Return the [x, y] coordinate for the center point of the cell that contains the specified text.  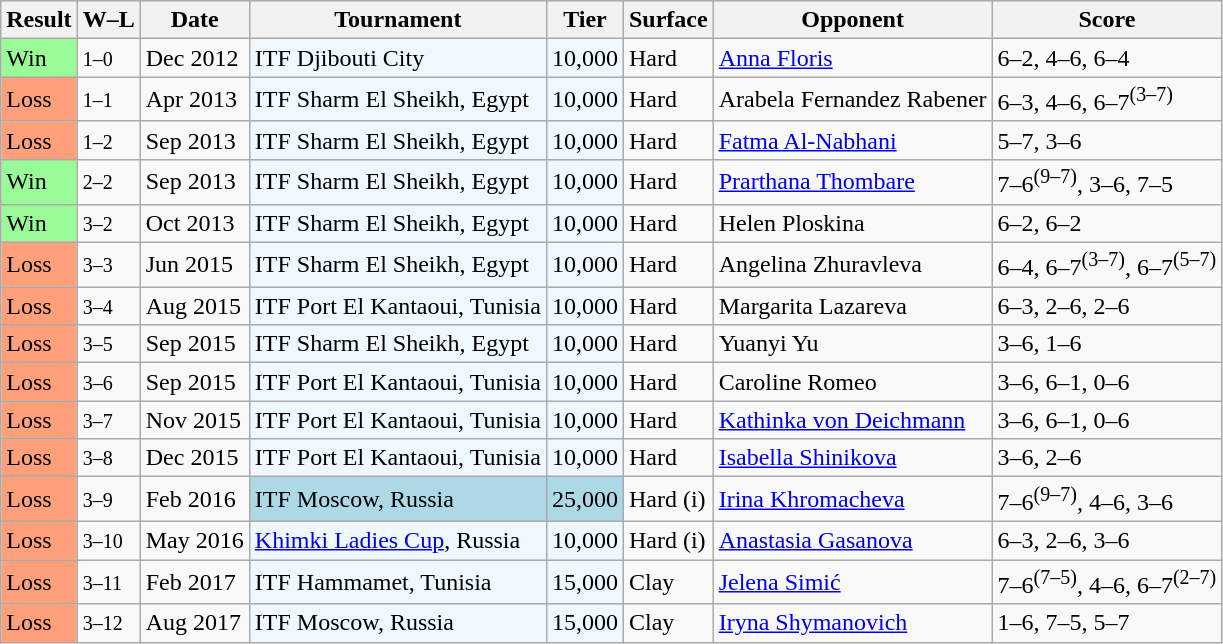
1–0 [108, 58]
1–1 [108, 100]
Feb 2017 [194, 582]
Fatma Al-Nabhani [852, 140]
5–7, 3–6 [1107, 140]
3–6, 2–6 [1107, 458]
3–9 [108, 500]
Oct 2013 [194, 223]
3–3 [108, 264]
6–3, 2–6, 3–6 [1107, 541]
Feb 2016 [194, 500]
7–6(9–7), 3–6, 7–5 [1107, 182]
ITF Djibouti City [398, 58]
6–3, 4–6, 6–7(3–7) [1107, 100]
Caroline Romeo [852, 382]
2–2 [108, 182]
Score [1107, 20]
25,000 [584, 500]
3–2 [108, 223]
Anastasia Gasanova [852, 541]
Anna Floris [852, 58]
Iryna Shymanovich [852, 623]
3–6 [108, 382]
6–4, 6–7(3–7), 6–7(5–7) [1107, 264]
ITF Hammamet, Tunisia [398, 582]
Jun 2015 [194, 264]
W–L [108, 20]
6–3, 2–6, 2–6 [1107, 306]
Angelina Zhuravleva [852, 264]
Tier [584, 20]
3–11 [108, 582]
Margarita Lazareva [852, 306]
3–6, 1–6 [1107, 344]
May 2016 [194, 541]
Apr 2013 [194, 100]
3–4 [108, 306]
Result [39, 20]
Khimki Ladies Cup, Russia [398, 541]
Surface [668, 20]
Tournament [398, 20]
Opponent [852, 20]
Jelena Simić [852, 582]
Dec 2015 [194, 458]
7–6(7–5), 4–6, 6–7(2–7) [1107, 582]
Prarthana Thombare [852, 182]
Aug 2015 [194, 306]
3–12 [108, 623]
Nov 2015 [194, 420]
3–5 [108, 344]
6–2, 6–2 [1107, 223]
3–10 [108, 541]
Kathinka von Deichmann [852, 420]
Arabela Fernandez Rabener [852, 100]
6–2, 4–6, 6–4 [1107, 58]
1–2 [108, 140]
Dec 2012 [194, 58]
Aug 2017 [194, 623]
Yuanyi Yu [852, 344]
Irina Khromacheva [852, 500]
7–6(9–7), 4–6, 3–6 [1107, 500]
Date [194, 20]
3–7 [108, 420]
Helen Ploskina [852, 223]
1–6, 7–5, 5–7 [1107, 623]
3–8 [108, 458]
Isabella Shinikova [852, 458]
